Identify which cell holds the provided text, then report its [x, y] central coordinate. 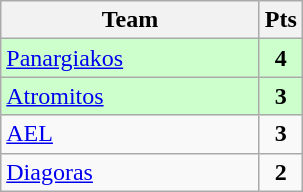
Panargiakos [130, 58]
Team [130, 20]
Atromitos [130, 96]
Diagoras [130, 172]
AEL [130, 134]
4 [280, 58]
2 [280, 172]
Pts [280, 20]
